Find where the given text appears and provide that cell's center as (x, y) coordinate. 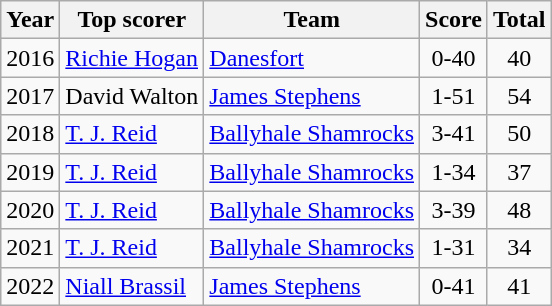
41 (519, 286)
David Walton (132, 96)
3-41 (454, 134)
2020 (30, 210)
2017 (30, 96)
54 (519, 96)
Niall Brassil (132, 286)
2016 (30, 58)
Total (519, 20)
1-31 (454, 248)
37 (519, 172)
40 (519, 58)
2022 (30, 286)
Year (30, 20)
Top scorer (132, 20)
1-34 (454, 172)
2018 (30, 134)
2021 (30, 248)
0-41 (454, 286)
Score (454, 20)
Danesfort (312, 58)
48 (519, 210)
Richie Hogan (132, 58)
50 (519, 134)
1-51 (454, 96)
34 (519, 248)
3-39 (454, 210)
0-40 (454, 58)
Team (312, 20)
2019 (30, 172)
